For the text-containing cell, return its midpoint in (X, Y) coordinate format. 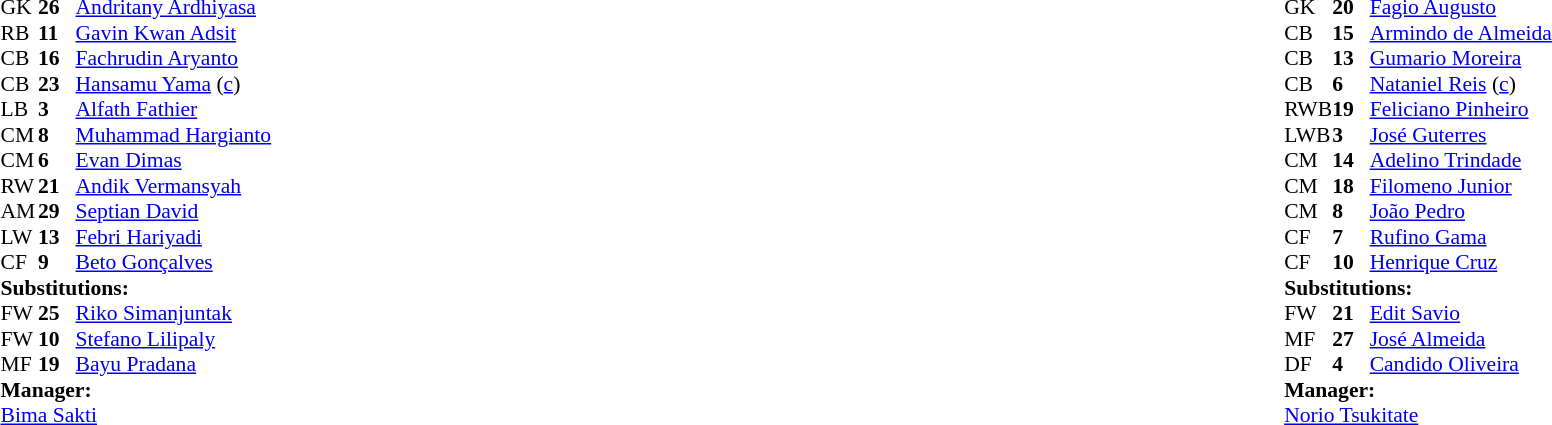
Feliciano Pinheiro (1461, 109)
Edit Savio (1461, 313)
AM (19, 211)
Hansamu Yama (c) (174, 84)
9 (57, 263)
29 (57, 211)
7 (1351, 237)
Riko Simanjuntak (174, 313)
18 (1351, 186)
Septian David (174, 211)
23 (57, 84)
Filomeno Junior (1461, 186)
16 (57, 59)
Armindo de Almeida (1461, 33)
11 (57, 33)
27 (1351, 339)
Alfath Fathier (174, 109)
25 (57, 313)
15 (1351, 33)
RWB (1308, 109)
DF (1308, 365)
RB (19, 33)
Muhammad Hargianto (174, 135)
Beto Gonçalves (174, 263)
RW (19, 186)
Nataniel Reis (c) (1461, 84)
LW (19, 237)
Gavin Kwan Adsit (174, 33)
Fachrudin Aryanto (174, 59)
Henrique Cruz (1461, 263)
José Almeida (1461, 339)
14 (1351, 161)
Candido Oliveira (1461, 365)
Rufino Gama (1461, 237)
Adelino Trindade (1461, 161)
João Pedro (1461, 211)
Evan Dimas (174, 161)
LWB (1308, 135)
4 (1351, 365)
Febri Hariyadi (174, 237)
LB (19, 109)
Bayu Pradana (174, 365)
Andik Vermansyah (174, 186)
José Guterres (1461, 135)
Gumario Moreira (1461, 59)
Stefano Lilipaly (174, 339)
